Return (x, y) of the center of cell containing provided text 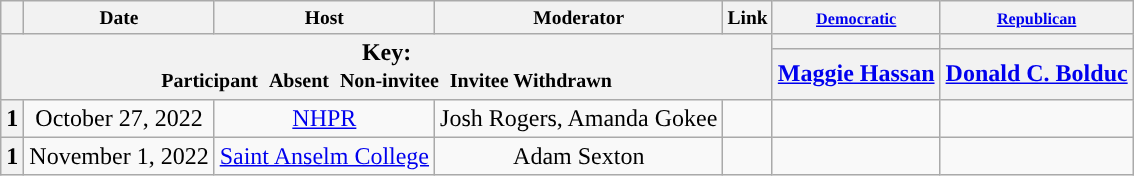
Josh Rogers, Amanda Gokee (579, 118)
Republican (1036, 18)
Maggie Hassan (856, 74)
Donald C. Bolduc (1036, 74)
Saint Anselm College (324, 156)
Democratic (856, 18)
November 1, 2022 (119, 156)
Date (119, 18)
Moderator (579, 18)
Key: Participant Absent Non-invitee Invitee Withdrawn (387, 66)
Adam Sexton (579, 156)
NHPR (324, 118)
Link (748, 18)
October 27, 2022 (119, 118)
Host (324, 18)
